Provide the [X, Y] coordinate of the cell's center where the given text is located.  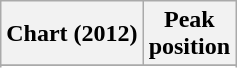
Chart (2012) [72, 34]
Peakposition [189, 34]
